Pinpoint the cell where the given text exists, returning its (X, Y) midpoint coordinate. 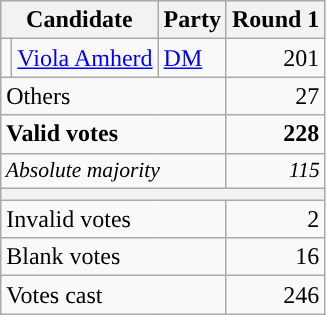
Valid votes (114, 134)
Party (192, 20)
27 (275, 96)
2 (275, 219)
115 (275, 171)
Invalid votes (114, 219)
Votes cast (114, 295)
246 (275, 295)
201 (275, 58)
Absolute majority (114, 171)
Round 1 (275, 20)
228 (275, 134)
Others (114, 96)
Viola Amherd (85, 58)
DM (192, 58)
Candidate (80, 20)
Blank votes (114, 257)
16 (275, 257)
